Extract the (X, Y) coordinate from the center of the cell holding the provided text.  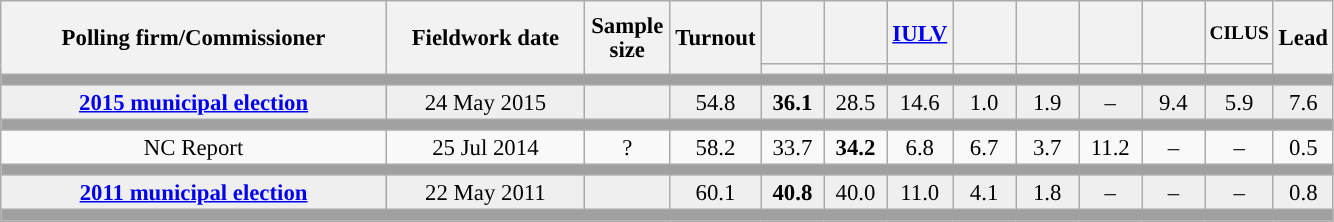
IULV (920, 32)
34.2 (856, 148)
? (627, 148)
14.6 (920, 102)
NC Report (194, 148)
24 May 2015 (485, 102)
Turnout (716, 38)
2011 municipal election (194, 194)
22 May 2011 (485, 194)
5.9 (1239, 102)
0.5 (1303, 148)
Lead (1303, 38)
0.8 (1303, 194)
60.1 (716, 194)
11.2 (1110, 148)
58.2 (716, 148)
1.0 (984, 102)
6.7 (984, 148)
28.5 (856, 102)
3.7 (1048, 148)
Polling firm/Commissioner (194, 38)
6.8 (920, 148)
2015 municipal election (194, 102)
33.7 (792, 148)
9.4 (1174, 102)
CILUS (1239, 32)
11.0 (920, 194)
36.1 (792, 102)
Sample size (627, 38)
1.8 (1048, 194)
4.1 (984, 194)
1.9 (1048, 102)
25 Jul 2014 (485, 148)
7.6 (1303, 102)
Fieldwork date (485, 38)
40.0 (856, 194)
54.8 (716, 102)
40.8 (792, 194)
